Detect which cell encompasses the target text, then output its (X, Y) center coordinate. 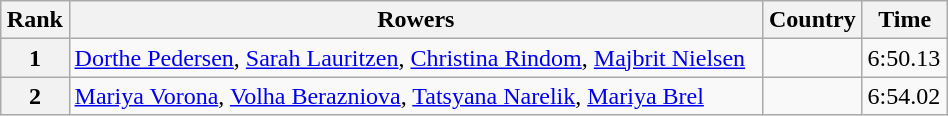
Dorthe Pedersen, Sarah Lauritzen, Christina Rindom, Majbrit Nielsen (416, 58)
Country (812, 20)
6:50.13 (904, 58)
Time (904, 20)
Mariya Vorona, Volha Berazniova, Tatsyana Narelik, Mariya Brel (416, 96)
2 (35, 96)
Rank (35, 20)
Rowers (416, 20)
1 (35, 58)
6:54.02 (904, 96)
